Scan for the cell matching the given text and deliver its [X, Y] coordinate at center. 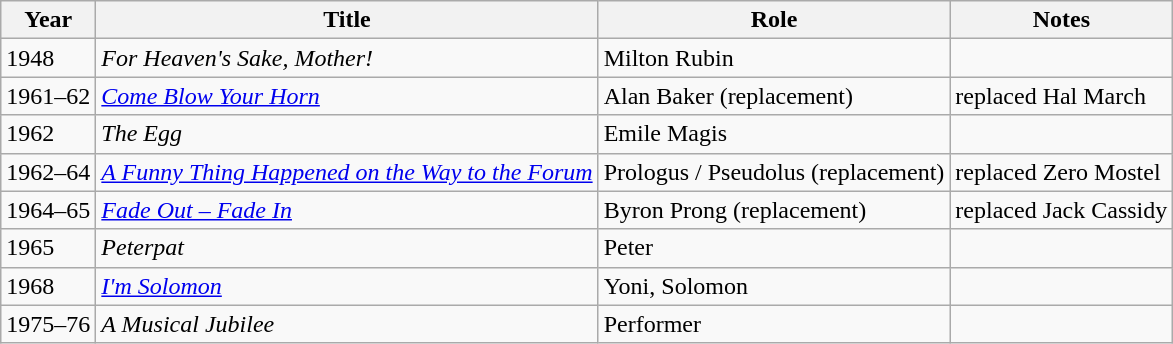
replaced Zero Mostel [1062, 172]
Byron Prong (replacement) [774, 210]
Peter [774, 248]
Performer [774, 324]
replaced Hal March [1062, 96]
1962–64 [48, 172]
replaced Jack Cassidy [1062, 210]
1962 [48, 134]
Year [48, 20]
A Funny Thing Happened on the Way to the Forum [347, 172]
Title [347, 20]
1961–62 [48, 96]
A Musical Jubilee [347, 324]
Milton Rubin [774, 58]
Notes [1062, 20]
Alan Baker (replacement) [774, 96]
1975–76 [48, 324]
Fade Out – Fade In [347, 210]
Emile Magis [774, 134]
Role [774, 20]
The Egg [347, 134]
1948 [48, 58]
1964–65 [48, 210]
Prologus / Pseudolus (replacement) [774, 172]
I'm Solomon [347, 286]
Yoni, Solomon [774, 286]
Come Blow Your Horn [347, 96]
Peterpat [347, 248]
1965 [48, 248]
1968 [48, 286]
For Heaven's Sake, Mother! [347, 58]
